Search for the cell housing the specified text and yield its [x, y] center coordinate. 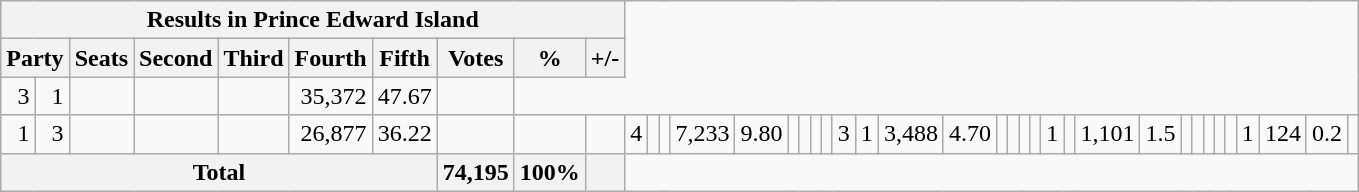
Second [176, 58]
3,488 [910, 134]
1,101 [1108, 134]
Results in Prince Edward Island [313, 20]
36.22 [404, 134]
26,877 [330, 134]
7,233 [702, 134]
35,372 [330, 96]
47.67 [404, 96]
4.70 [970, 134]
9.80 [762, 134]
0.2 [1326, 134]
1.5 [1160, 134]
Fourth [330, 58]
4 [636, 134]
Party [35, 58]
124 [1282, 134]
Total [219, 172]
% [550, 58]
Fifth [404, 58]
74,195 [476, 172]
Votes [476, 58]
+/- [604, 58]
Third [254, 58]
Seats [101, 58]
100% [550, 172]
